Pinpoint the cell where the given text exists, returning its [X, Y] midpoint coordinate. 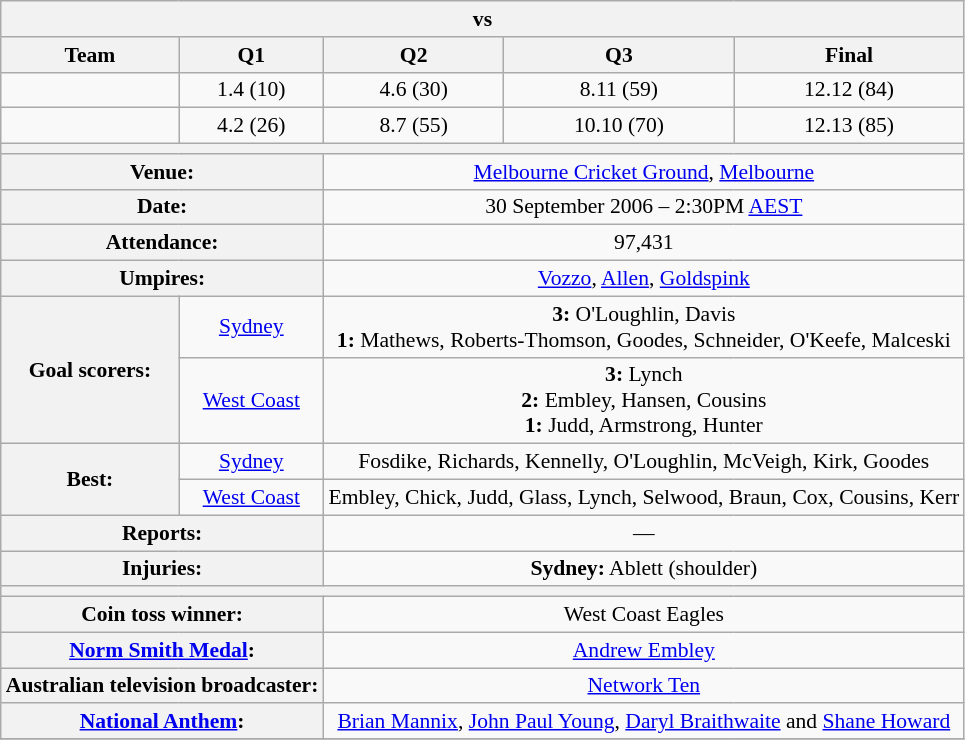
30 September 2006 – 2:30PM AEST [644, 207]
Date: [162, 207]
Venue: [162, 172]
3: Lynch2: Embley, Hansen, Cousins1: Judd, Armstrong, Hunter [644, 400]
4.6 (30) [413, 90]
8.7 (55) [413, 126]
Embley, Chick, Judd, Glass, Lynch, Selwood, Braun, Cox, Cousins, Kerr [644, 498]
Umpires: [162, 279]
Melbourne Cricket Ground, Melbourne [644, 172]
vs [482, 19]
8.11 (59) [619, 90]
10.10 (70) [619, 126]
Network Ten [644, 686]
Team [90, 55]
Vozzo, Allen, Goldspink [644, 279]
Fosdike, Richards, Kennelly, O'Loughlin, McVeigh, Kirk, Goodes [644, 462]
Goal scorers: [90, 370]
Coin toss winner: [162, 615]
3: O'Loughlin, Davis1: Mathews, Roberts-Thomson, Goodes, Schneider, O'Keefe, Malceski [644, 326]
4.2 (26) [251, 126]
Attendance: [162, 243]
12.12 (84) [849, 90]
Q3 [619, 55]
Australian television broadcaster: [162, 686]
— [644, 533]
1.4 (10) [251, 90]
12.13 (85) [849, 126]
Norm Smith Medal: [162, 650]
Brian Mannix, John Paul Young, Daryl Braithwaite and Shane Howard [644, 722]
97,431 [644, 243]
Sydney: Ablett (shoulder) [644, 569]
Andrew Embley [644, 650]
Reports: [162, 533]
Best: [90, 480]
Injuries: [162, 569]
West Coast Eagles [644, 615]
Q2 [413, 55]
Q1 [251, 55]
Final [849, 55]
National Anthem: [162, 722]
